Return (x, y) of the center of cell containing provided text 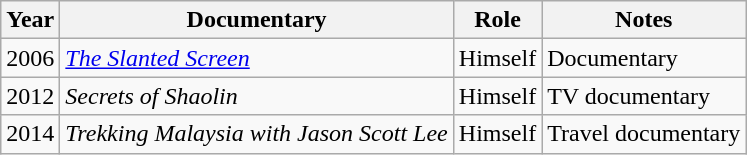
Year (30, 20)
2006 (30, 58)
The Slanted Screen (256, 58)
Trekking Malaysia with Jason Scott Lee (256, 134)
2012 (30, 96)
TV documentary (644, 96)
Role (497, 20)
Notes (644, 20)
Travel documentary (644, 134)
Secrets of Shaolin (256, 96)
2014 (30, 134)
